Search for the cell housing the specified text and yield its [x, y] center coordinate. 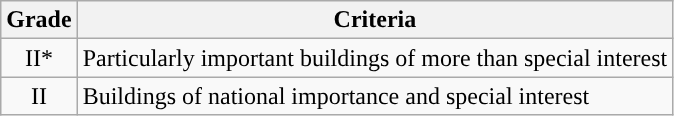
II [39, 96]
II* [39, 58]
Particularly important buildings of more than special interest [375, 58]
Criteria [375, 20]
Grade [39, 20]
Buildings of national importance and special interest [375, 96]
